Detect which cell encompasses the target text, then output its (X, Y) center coordinate. 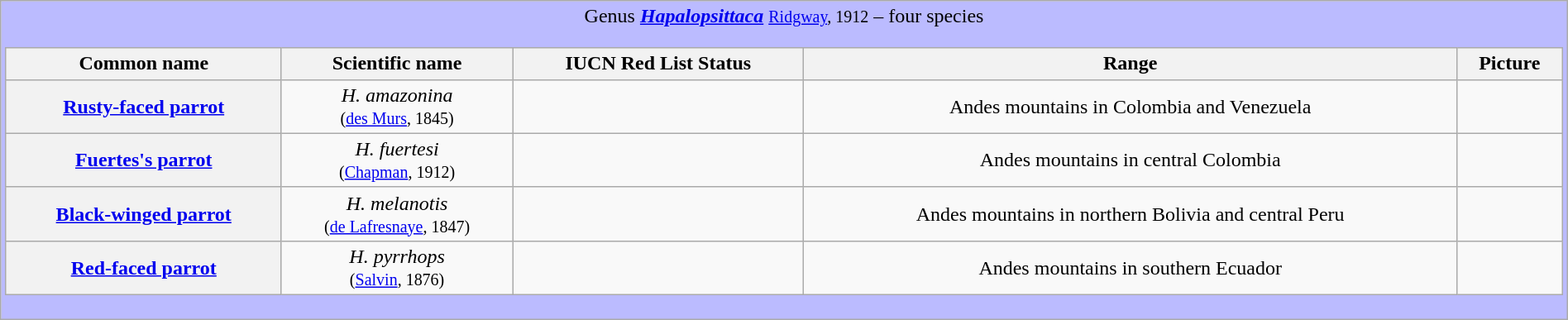
H. amazonina (des Murs, 1845) (397, 106)
Black-winged parrot (144, 213)
Andes mountains in southern Ecuador (1131, 268)
Andes mountains in northern Bolivia and central Peru (1131, 213)
Andes mountains in central Colombia (1131, 160)
Scientific name (397, 64)
H. fuertesi (Chapman, 1912) (397, 160)
Common name (144, 64)
H. melanotis (de Lafresnaye, 1847) (397, 213)
Rusty-faced parrot (144, 106)
IUCN Red List Status (658, 64)
Andes mountains in Colombia and Venezuela (1131, 106)
Fuertes's parrot (144, 160)
Picture (1510, 64)
Red-faced parrot (144, 268)
Range (1131, 64)
H. pyrrhops (Salvin, 1876) (397, 268)
